For the text-containing cell, return its midpoint in (x, y) coordinate format. 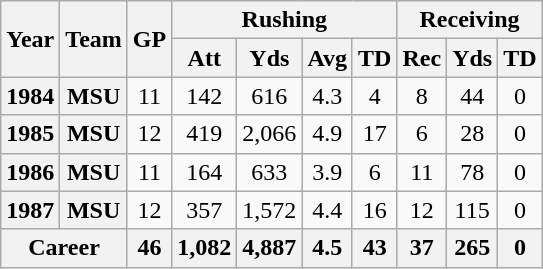
1,572 (270, 210)
4 (374, 96)
1987 (30, 210)
1,082 (204, 248)
1984 (30, 96)
Year (30, 39)
46 (149, 248)
Receiving (470, 20)
GP (149, 39)
633 (270, 172)
Att (204, 58)
1985 (30, 134)
Avg (328, 58)
Rushing (284, 20)
3.9 (328, 172)
78 (472, 172)
44 (472, 96)
Rec (422, 58)
164 (204, 172)
8 (422, 96)
115 (472, 210)
419 (204, 134)
616 (270, 96)
16 (374, 210)
1986 (30, 172)
142 (204, 96)
2,066 (270, 134)
265 (472, 248)
4.5 (328, 248)
37 (422, 248)
17 (374, 134)
43 (374, 248)
4.3 (328, 96)
28 (472, 134)
4,887 (270, 248)
Team (94, 39)
357 (204, 210)
Career (64, 248)
4.4 (328, 210)
4.9 (328, 134)
